Detect which cell encompasses the target text, then output its (X, Y) center coordinate. 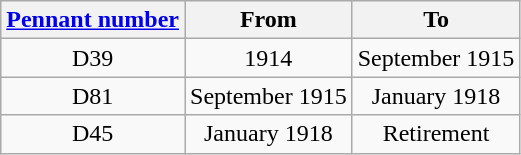
D45 (93, 134)
D39 (93, 58)
Retirement (436, 134)
Pennant number (93, 20)
To (436, 20)
1914 (268, 58)
From (268, 20)
D81 (93, 96)
